Determine the (x, y) coordinate at the center of the cell enclosing the given text.  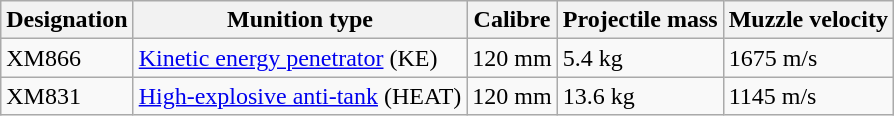
High-explosive anti-tank (HEAT) (300, 96)
5.4 kg (640, 58)
1145 m/s (808, 96)
1675 m/s (808, 58)
Designation (67, 20)
Kinetic energy penetrator (KE) (300, 58)
XM866 (67, 58)
XM831 (67, 96)
13.6 kg (640, 96)
Muzzle velocity (808, 20)
Calibre (512, 20)
Projectile mass (640, 20)
Munition type (300, 20)
